Output the (X, Y) coordinate of the center of the cell containing the given text.  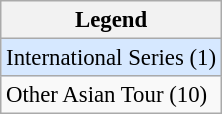
International Series (1) (112, 58)
Legend (112, 20)
Other Asian Tour (10) (112, 95)
